Identify which cell holds the provided text, then report its (X, Y) central coordinate. 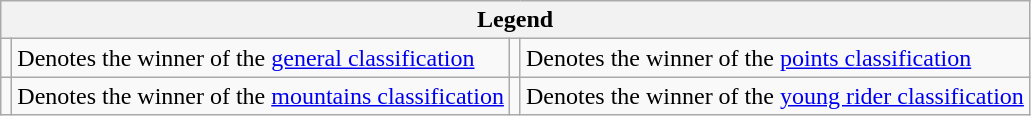
Denotes the winner of the general classification (261, 58)
Denotes the winner of the young rider classification (774, 96)
Legend (516, 20)
Denotes the winner of the points classification (774, 58)
Denotes the winner of the mountains classification (261, 96)
